Identify which cell holds the provided text, then report its (X, Y) central coordinate. 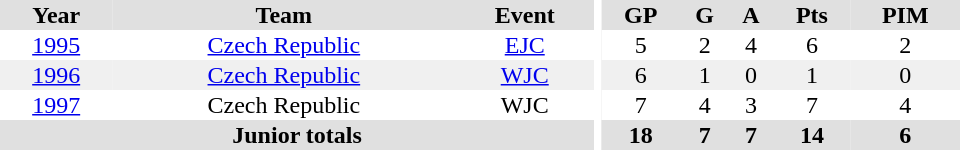
18 (641, 135)
Junior totals (297, 135)
G (705, 15)
14 (812, 135)
EJC (524, 45)
A (752, 15)
Event (524, 15)
3 (752, 105)
5 (641, 45)
PIM (905, 15)
1995 (56, 45)
1996 (56, 75)
Pts (812, 15)
Year (56, 15)
1997 (56, 105)
GP (641, 15)
Team (284, 15)
